Determine the [x, y] coordinate at the center of the cell enclosing the given text.  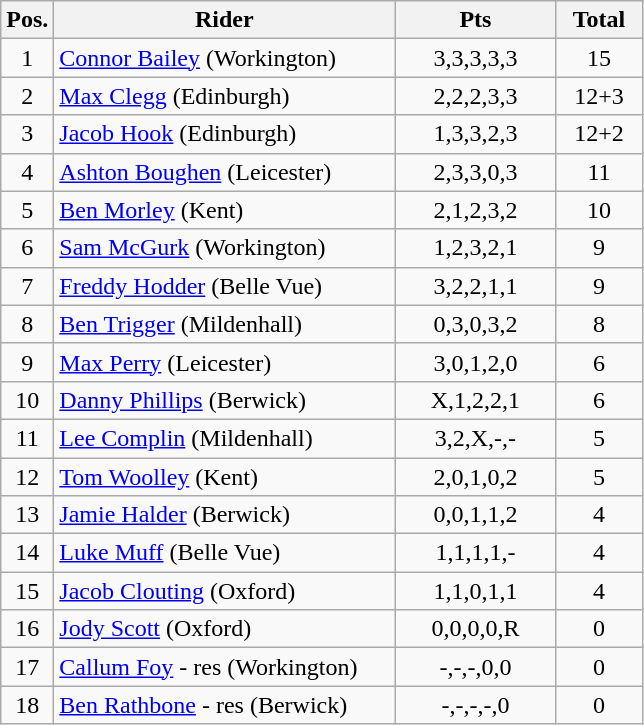
Sam McGurk (Workington) [224, 248]
Callum Foy - res (Workington) [224, 667]
Luke Muff (Belle Vue) [224, 553]
Freddy Hodder (Belle Vue) [224, 286]
16 [28, 629]
2,1,2,3,2 [476, 210]
Ben Rathbone - res (Berwick) [224, 705]
12 [28, 477]
18 [28, 705]
2 [28, 96]
1,1,0,1,1 [476, 591]
Pos. [28, 20]
Danny Phillips (Berwick) [224, 400]
Max Perry (Leicester) [224, 362]
0,3,0,3,2 [476, 324]
3,0,1,2,0 [476, 362]
Connor Bailey (Workington) [224, 58]
2,0,1,0,2 [476, 477]
0,0,0,0,R [476, 629]
17 [28, 667]
-,-,-,-,0 [476, 705]
3,2,2,1,1 [476, 286]
1,3,3,2,3 [476, 134]
12+2 [599, 134]
2,3,3,0,3 [476, 172]
Jacob Hook (Edinburgh) [224, 134]
3,2,X,-,- [476, 438]
Ben Morley (Kent) [224, 210]
Jody Scott (Oxford) [224, 629]
Total [599, 20]
Ben Trigger (Mildenhall) [224, 324]
Jacob Clouting (Oxford) [224, 591]
Ashton Boughen (Leicester) [224, 172]
2,2,2,3,3 [476, 96]
1,2,3,2,1 [476, 248]
Tom Woolley (Kent) [224, 477]
Lee Complin (Mildenhall) [224, 438]
X,1,2,2,1 [476, 400]
1 [28, 58]
-,-,-,0,0 [476, 667]
7 [28, 286]
Max Clegg (Edinburgh) [224, 96]
1,1,1,1,- [476, 553]
Rider [224, 20]
0,0,1,1,2 [476, 515]
3,3,3,3,3 [476, 58]
Pts [476, 20]
Jamie Halder (Berwick) [224, 515]
13 [28, 515]
3 [28, 134]
14 [28, 553]
12+3 [599, 96]
